Provide the (x, y) coordinate of the cell's center where the given text is located.  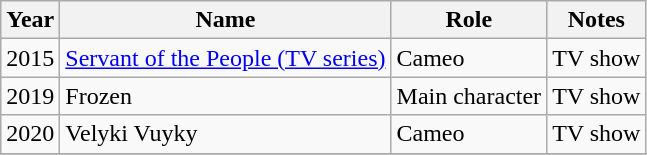
Frozen (226, 96)
Servant of the People (TV series) (226, 58)
Year (30, 20)
Name (226, 20)
Role (469, 20)
2020 (30, 134)
Notes (596, 20)
Main character (469, 96)
Velyki Vuyky (226, 134)
2019 (30, 96)
2015 (30, 58)
